Provide the (X, Y) coordinate of the cell's center where the given text is located.  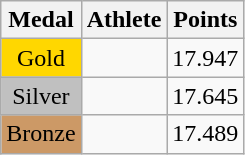
Points (206, 20)
17.489 (206, 134)
Gold (41, 58)
Medal (41, 20)
Bronze (41, 134)
Silver (41, 96)
17.947 (206, 58)
Athlete (124, 20)
17.645 (206, 96)
